Locate the cell with the specified text and output its [x, y] center coordinate. 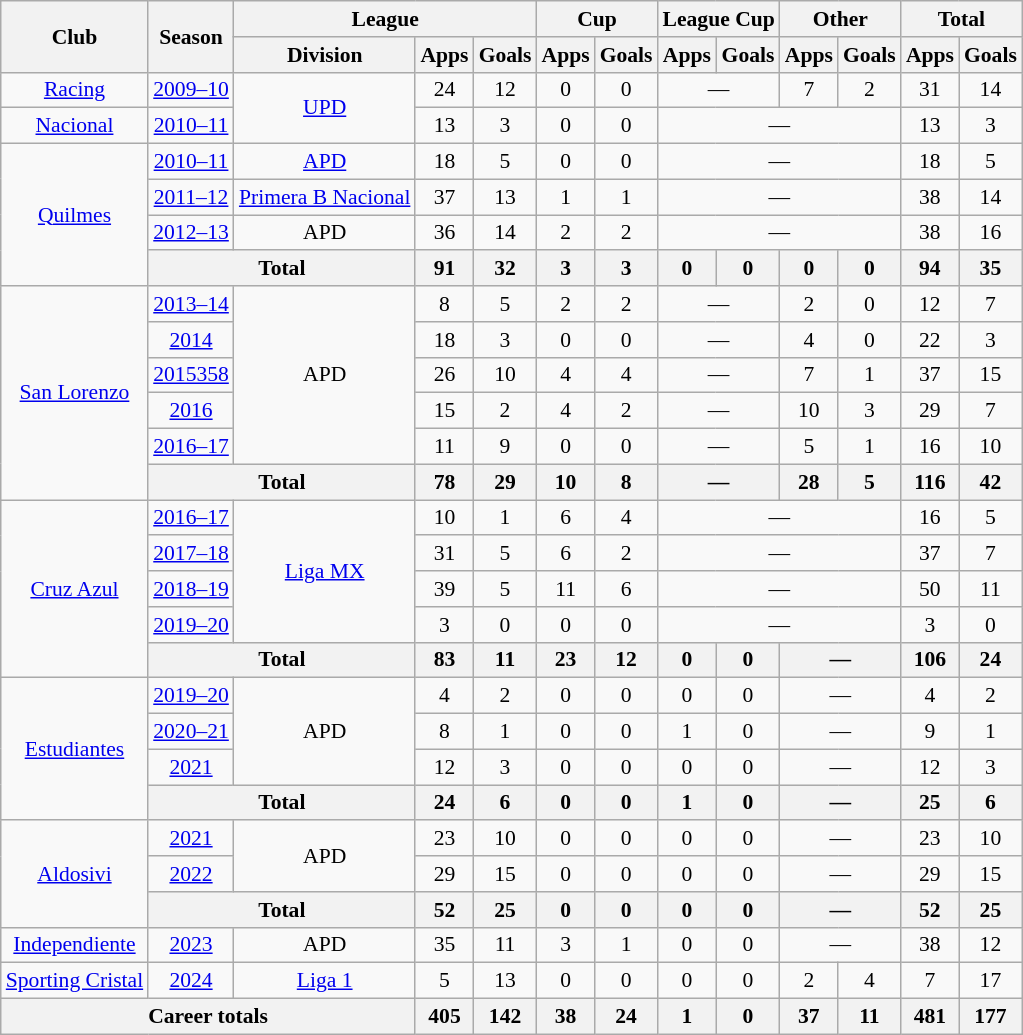
Cruz Azul [74, 589]
2012–13 [191, 233]
2015358 [191, 375]
2011–12 [191, 197]
Season [191, 36]
UPD [325, 108]
78 [444, 482]
42 [990, 482]
22 [930, 340]
Club [74, 36]
405 [444, 1017]
2016 [191, 411]
106 [930, 660]
142 [506, 1017]
36 [444, 233]
Cup [596, 19]
San Lorenzo [74, 393]
2014 [191, 340]
26 [444, 375]
28 [809, 482]
2018–19 [191, 589]
2023 [191, 945]
Division [325, 55]
Racing [74, 90]
Career totals [208, 1017]
2017–18 [191, 554]
Primera B Nacional [325, 197]
481 [930, 1017]
91 [444, 269]
17 [990, 981]
2013–14 [191, 304]
League Cup [719, 19]
Independiente [74, 945]
2020–21 [191, 732]
Nacional [74, 126]
Sporting Cristal [74, 981]
177 [990, 1017]
94 [930, 269]
Quilmes [74, 215]
Other [840, 19]
Liga MX [325, 571]
2009–10 [191, 90]
83 [444, 660]
Estudiantes [74, 749]
Liga 1 [325, 981]
50 [930, 589]
2024 [191, 981]
Aldosivi [74, 874]
39 [444, 589]
32 [506, 269]
2022 [191, 874]
League [386, 19]
116 [930, 482]
